Provide the [x, y] coordinate of the cell's center where the given text is located.  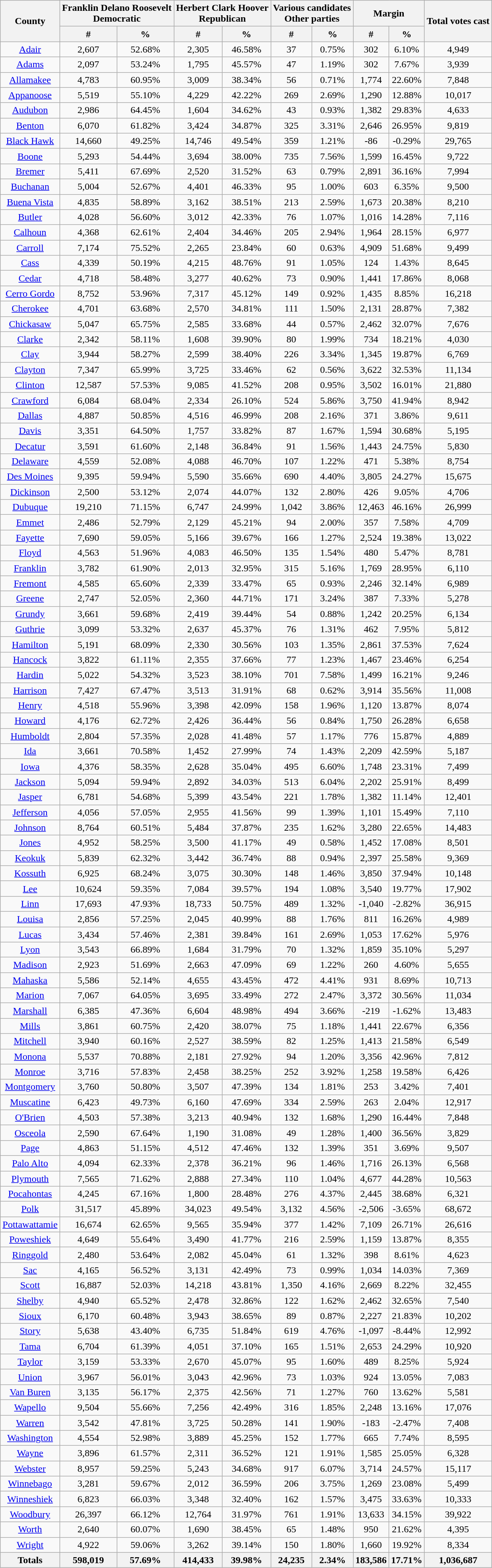
11,034 [458, 995]
3,099 [88, 629]
20.38% [407, 202]
Winnebago [30, 1484]
4.37% [333, 1194]
260 [371, 965]
55.64% [145, 1240]
48.76% [246, 263]
56.52% [145, 1270]
1.81% [333, 1087]
53.33% [145, 1362]
61.57% [145, 1453]
152 [291, 1438]
4,718 [88, 278]
5,924 [458, 1362]
5,638 [88, 1331]
3,398 [198, 706]
4,368 [88, 233]
3,502 [371, 385]
5,830 [458, 446]
46.70% [246, 461]
35.94% [246, 1224]
5,004 [88, 186]
Ida [30, 751]
2,342 [88, 339]
8,210 [458, 202]
8,355 [458, 1240]
Winneshiek [30, 1499]
1,859 [371, 950]
2.80% [333, 492]
77 [291, 660]
50.85% [145, 415]
6,568 [458, 1163]
183,586 [371, 1560]
4,376 [88, 767]
2,480 [88, 1255]
6,084 [88, 400]
10,563 [458, 1178]
7,565 [88, 1178]
24,235 [291, 1560]
47.36% [145, 1011]
11,008 [458, 690]
0.63% [333, 248]
3,944 [88, 354]
1,716 [371, 1163]
3,475 [371, 1499]
Grundy [30, 614]
52.98% [145, 1438]
61.60% [145, 446]
36.84% [246, 446]
70.58% [145, 751]
59.05% [145, 538]
74 [291, 751]
41.77% [246, 1240]
Clarke [30, 339]
2,375 [198, 1392]
Ringgold [30, 1255]
524 [291, 400]
34.81% [246, 309]
2,131 [371, 309]
37 [291, 49]
1,042 [291, 507]
32,455 [458, 1285]
3,075 [198, 873]
61 [291, 1255]
0.57% [333, 324]
34.62% [246, 110]
2,129 [198, 522]
8.61% [407, 1255]
43 [291, 110]
1.05% [333, 263]
8.25% [407, 1362]
2,458 [198, 1072]
75 [291, 1026]
31.52% [246, 171]
1.19% [333, 65]
57 [291, 736]
2.16% [333, 415]
6,321 [458, 1194]
Margin [389, 14]
39.44% [246, 614]
495 [291, 767]
8,501 [458, 843]
16,674 [88, 1224]
45.57% [246, 65]
2,248 [371, 1407]
Fremont [30, 583]
35.10% [407, 950]
263 [371, 1102]
39.67% [246, 538]
2,640 [88, 1530]
8.22% [407, 1285]
24.99% [246, 507]
26,616 [458, 1224]
6,549 [458, 1041]
37.94% [407, 873]
39,922 [458, 1514]
Shelby [30, 1301]
3,760 [88, 1087]
2,955 [198, 812]
66.12% [145, 1514]
2,527 [198, 1041]
1.21% [333, 141]
0.99% [333, 1270]
398 [371, 1255]
811 [371, 919]
4,339 [88, 263]
21.58% [407, 1041]
10,202 [458, 1316]
41.52% [246, 385]
2,663 [198, 965]
1,435 [371, 293]
3.75% [333, 1484]
Polk [30, 1209]
Palo Alto [30, 1163]
41.48% [246, 736]
Washington [30, 1438]
96 [291, 1163]
2,478 [198, 1301]
Linn [30, 904]
Howard [30, 721]
32.14% [407, 583]
51.69% [145, 965]
3,543 [88, 950]
17,693 [88, 904]
36.56% [407, 1133]
931 [371, 980]
33.47% [246, 583]
38.59% [246, 1041]
14,660 [88, 141]
1,190 [198, 1133]
Keokuk [30, 858]
60.95% [145, 80]
205 [291, 233]
3,513 [198, 690]
2,856 [88, 919]
68.24% [145, 873]
36.44% [246, 721]
3,829 [458, 1133]
27.34% [246, 1178]
57.25% [145, 919]
359 [291, 141]
1.85% [333, 1407]
5,297 [458, 950]
2,670 [198, 1362]
3,356 [371, 1056]
Floyd [30, 553]
7,110 [458, 812]
12,764 [198, 1514]
2,381 [198, 935]
Davis [30, 431]
36.74% [246, 858]
377 [291, 1224]
17,076 [458, 1407]
4,940 [88, 1301]
13.16% [407, 1407]
4,709 [458, 522]
71.15% [145, 507]
51.96% [145, 553]
Cass [30, 263]
24.27% [407, 477]
1,608 [198, 339]
Van Buren [30, 1392]
149 [291, 293]
60.48% [145, 1316]
7,067 [88, 995]
6,134 [458, 614]
26.28% [407, 721]
51.15% [145, 1148]
89 [291, 1316]
2,524 [371, 538]
52.05% [145, 599]
1,604 [198, 110]
216 [291, 1240]
111 [291, 309]
47.09% [246, 965]
Madison [30, 965]
1,467 [371, 660]
316 [291, 1407]
1.51% [333, 1346]
Lucas [30, 935]
62.61% [145, 233]
O'Brien [30, 1117]
Harrison [30, 690]
3,896 [88, 1453]
31.97% [246, 1514]
5,655 [458, 965]
0.90% [333, 278]
55.66% [145, 1407]
Delaware [30, 461]
34.68% [246, 1469]
37.53% [407, 644]
10,148 [458, 873]
15.49% [407, 812]
38.51% [246, 202]
15,675 [458, 477]
3,351 [88, 431]
2,305 [198, 49]
-3.65% [407, 1209]
2.94% [333, 233]
0.71% [333, 80]
2,861 [371, 644]
1.35% [333, 644]
58.48% [145, 278]
4,176 [88, 721]
1.28% [333, 1133]
2,181 [198, 1056]
2,148 [198, 446]
4,585 [88, 583]
Clinton [30, 385]
8,499 [458, 782]
Sac [30, 1270]
6,426 [458, 1072]
917 [291, 1469]
35.04% [246, 767]
Butler [30, 217]
1,413 [371, 1041]
45.04% [246, 1255]
2,202 [371, 782]
42.33% [246, 217]
4,245 [88, 1194]
7,690 [88, 538]
33.68% [246, 324]
67.16% [145, 1194]
9,611 [458, 415]
41.56% [246, 812]
18.21% [407, 339]
42.59% [407, 751]
426 [371, 492]
6,823 [88, 1499]
6,385 [88, 1011]
6,170 [88, 1316]
13.62% [407, 1392]
221 [291, 797]
50.19% [145, 263]
9,499 [458, 248]
6.04% [333, 782]
276 [291, 1194]
58.11% [145, 339]
42.56% [246, 1392]
-0.29% [407, 141]
53.64% [145, 1255]
2.34% [333, 1560]
57.83% [145, 1072]
67.64% [145, 1133]
5,586 [88, 980]
28.48% [246, 1194]
5,839 [88, 858]
19.77% [407, 888]
1,120 [371, 706]
65.75% [145, 324]
40.99% [246, 919]
2,209 [371, 751]
Woodbury [30, 1514]
45.07% [246, 1362]
462 [371, 629]
315 [291, 568]
1.50% [333, 309]
0.95% [333, 385]
60.75% [145, 1026]
26,999 [458, 507]
1,053 [371, 935]
22.65% [407, 827]
0.62% [333, 690]
30.68% [407, 431]
1,036,687 [458, 1560]
4.76% [333, 1331]
Taylor [30, 1362]
1,795 [198, 65]
12,587 [88, 385]
269 [291, 95]
6,989 [458, 583]
41.94% [407, 400]
Page [30, 1148]
Mitchell [30, 1041]
19,210 [88, 507]
-183 [371, 1423]
3,967 [88, 1377]
19.38% [407, 538]
Plymouth [30, 1178]
8,781 [458, 553]
21.62% [407, 1530]
Kossuth [30, 873]
68.09% [145, 644]
194 [291, 888]
761 [291, 1514]
Henry [30, 706]
3.42% [407, 1087]
2,028 [198, 736]
25.05% [407, 1453]
2,419 [198, 614]
43.40% [145, 1331]
1.54% [333, 553]
1.00% [333, 186]
13.05% [407, 1377]
1.31% [333, 629]
5.86% [333, 400]
32.86% [246, 1301]
Wayne [30, 1453]
2.00% [333, 522]
2,265 [198, 248]
8,645 [458, 263]
42.09% [246, 706]
63.68% [145, 309]
2,012 [198, 1484]
34.87% [246, 125]
4,094 [88, 1163]
58.27% [145, 354]
9.05% [407, 492]
5,499 [458, 1484]
12,917 [458, 1102]
103 [291, 644]
924 [371, 1377]
39.98% [246, 1560]
66.03% [145, 1499]
8.85% [407, 293]
25.91% [407, 782]
3,542 [88, 1423]
141 [291, 1423]
17.08% [407, 843]
3,782 [88, 568]
1.08% [333, 888]
34.03% [246, 782]
3,943 [198, 1316]
4.60% [407, 965]
1.04% [333, 1178]
7,540 [458, 1301]
9,500 [458, 186]
32.40% [246, 1499]
12,401 [458, 797]
60.16% [145, 1041]
0.79% [333, 171]
7,347 [88, 370]
1.99% [333, 339]
Monroe [30, 1072]
10,333 [458, 1499]
6,110 [458, 568]
2,445 [371, 1194]
Cedar [30, 278]
47.81% [145, 1423]
Jones [30, 843]
Story [30, 1331]
6,781 [88, 797]
Adair [30, 49]
32.65% [407, 1301]
4,952 [88, 843]
7,256 [198, 1407]
3,372 [371, 995]
4,922 [88, 1545]
47.93% [145, 904]
3.24% [333, 599]
13,022 [458, 538]
32.53% [407, 370]
82 [291, 1041]
5,411 [88, 171]
Montgomery [30, 1087]
2,520 [198, 171]
24.57% [407, 1469]
9,565 [198, 1224]
Buchanan [30, 186]
Hardin [30, 675]
0.88% [333, 614]
9,085 [198, 385]
61.11% [145, 660]
1,964 [371, 233]
3,012 [198, 217]
5,022 [88, 675]
7,499 [458, 767]
3,914 [371, 690]
26.95% [407, 125]
5,812 [458, 629]
6,254 [458, 660]
39.90% [246, 339]
1,242 [371, 614]
4,028 [88, 217]
13,483 [458, 1011]
Emmet [30, 522]
8,957 [88, 1469]
6.35% [407, 186]
26.71% [407, 1224]
6,925 [88, 873]
1,748 [371, 767]
165 [291, 1346]
9,722 [458, 156]
56.01% [145, 1377]
7.74% [407, 1438]
171 [291, 599]
2,888 [198, 1178]
760 [371, 1392]
2,500 [88, 492]
598,019 [88, 1560]
2,330 [198, 644]
3,159 [88, 1362]
41.17% [246, 843]
272 [291, 995]
2,397 [371, 858]
37.87% [246, 827]
4,655 [198, 980]
2,599 [198, 354]
40.62% [246, 278]
Johnson [30, 827]
-2,506 [371, 1209]
58.89% [145, 202]
1,750 [371, 721]
4,215 [198, 263]
62.33% [145, 1163]
38.68% [407, 1194]
665 [371, 1438]
61.90% [145, 568]
4,783 [88, 80]
33.63% [407, 1499]
3,281 [88, 1484]
3,507 [198, 1087]
-219 [371, 1011]
4,909 [371, 248]
80 [291, 339]
8,764 [88, 827]
Tama [30, 1346]
4,949 [458, 49]
65.60% [145, 583]
57.38% [145, 1117]
46.50% [246, 553]
9,507 [458, 1148]
12,992 [458, 1331]
31.79% [246, 950]
Cherokee [30, 309]
Jasper [30, 797]
0.94% [333, 858]
9,246 [458, 675]
35.66% [246, 477]
1.67% [333, 431]
-1.62% [407, 1011]
64.50% [145, 431]
6,704 [88, 1346]
5,581 [458, 1392]
619 [291, 1331]
Audubon [30, 110]
3,861 [88, 1026]
45.21% [246, 522]
Various candidatesOther parties [312, 14]
2,570 [198, 309]
28.87% [407, 309]
51.68% [407, 248]
4,083 [198, 553]
8,752 [88, 293]
8,334 [458, 1545]
6,328 [458, 1453]
4,516 [198, 415]
Appanoose [30, 95]
6,423 [88, 1102]
150 [291, 1545]
67.47% [145, 690]
2,628 [198, 767]
54.44% [145, 156]
5,293 [88, 156]
66.89% [145, 950]
45.89% [145, 1209]
1.48% [333, 1530]
16.21% [407, 675]
39.84% [246, 935]
3,135 [88, 1392]
16.44% [407, 1117]
64.05% [145, 995]
17.71% [407, 1560]
2,355 [198, 660]
48.98% [246, 1011]
3,591 [88, 446]
2,082 [198, 1255]
50.28% [246, 1423]
Dubuque [30, 507]
480 [371, 553]
12.88% [407, 95]
6,735 [198, 1331]
1,757 [198, 431]
15.87% [407, 736]
1,660 [371, 1545]
27.99% [246, 751]
Worth [30, 1530]
38.40% [246, 354]
7,427 [88, 690]
10,920 [458, 1346]
52.68% [145, 49]
6,356 [458, 1026]
47.39% [246, 1087]
59.67% [145, 1484]
14.03% [407, 1270]
1.76% [333, 919]
3,434 [88, 935]
1,599 [371, 156]
Black Hawk [30, 141]
50.80% [145, 1087]
38.45% [246, 1530]
121 [291, 1453]
County [30, 21]
29.83% [407, 110]
1,594 [371, 431]
34.46% [246, 233]
Calhoun [30, 233]
45.25% [246, 1438]
Allamakee [30, 80]
7,116 [458, 217]
3,750 [371, 400]
17.86% [407, 278]
6,604 [198, 1011]
31.91% [246, 690]
2,923 [88, 965]
0.84% [333, 721]
64.45% [145, 110]
8.69% [407, 980]
4,554 [88, 1438]
52.79% [145, 522]
4.40% [333, 477]
16,218 [458, 293]
45.37% [246, 629]
Herbert Clark HooverRepublican [223, 14]
1.25% [333, 1041]
1,684 [198, 950]
Clay [30, 354]
494 [291, 1011]
Muscatine [30, 1102]
19.87% [407, 354]
75.52% [145, 248]
Chickasaw [30, 324]
9,369 [458, 858]
Hamilton [30, 644]
38.25% [246, 1072]
134 [291, 1087]
1.90% [333, 1423]
4.16% [333, 1285]
4,401 [198, 186]
3,213 [198, 1117]
3,442 [198, 858]
Franklin [30, 568]
162 [291, 1499]
3,850 [371, 873]
46.33% [246, 186]
513 [291, 782]
4,395 [458, 1530]
19.92% [407, 1545]
47.46% [246, 1148]
10,713 [458, 980]
60.07% [145, 1530]
5.38% [407, 461]
4,503 [88, 1117]
4,989 [458, 919]
54.68% [145, 797]
8,074 [458, 706]
3,540 [371, 888]
39.14% [246, 1545]
21.83% [407, 1316]
14,746 [198, 141]
61.82% [145, 125]
1.23% [333, 660]
3,132 [291, 1209]
7.33% [407, 599]
1,034 [371, 1270]
19.58% [407, 1072]
Webster [30, 1469]
68.04% [145, 400]
-1,097 [371, 1331]
24.75% [407, 446]
44.28% [407, 1178]
37.10% [246, 1346]
58.35% [145, 767]
Jefferson [30, 812]
1,673 [371, 202]
32.07% [407, 324]
7,109 [371, 1224]
38.07% [246, 1026]
701 [291, 675]
10,624 [88, 888]
44 [291, 324]
16.01% [407, 385]
52.03% [145, 1285]
10,017 [458, 95]
Adams [30, 65]
62.32% [145, 858]
7,994 [458, 171]
6,977 [458, 233]
4,165 [88, 1270]
6.60% [333, 767]
5,094 [88, 782]
Buena Vista [30, 202]
3,490 [198, 1240]
67.69% [145, 171]
7,369 [458, 1270]
44.71% [246, 599]
Boone [30, 156]
Decatur [30, 446]
4,887 [88, 415]
3,939 [458, 65]
Warren [30, 1423]
7.56% [333, 156]
46.16% [407, 507]
235 [291, 827]
68,672 [458, 1209]
63 [291, 171]
4,512 [198, 1148]
9,819 [458, 125]
3,716 [88, 1072]
3,009 [198, 80]
Guthrie [30, 629]
59.25% [145, 1469]
1,690 [198, 1530]
38.00% [246, 156]
1.57% [333, 1499]
4,051 [198, 1346]
34,023 [198, 1209]
70.88% [145, 1056]
5,195 [458, 431]
37.66% [246, 660]
Dallas [30, 415]
33.49% [246, 995]
1,269 [371, 1484]
1.96% [333, 706]
2,339 [198, 583]
Humboldt [30, 736]
Scott [30, 1285]
5,187 [458, 751]
0.87% [333, 1316]
20.25% [407, 614]
2,097 [88, 65]
0.56% [333, 370]
36.21% [246, 1163]
1,443 [371, 446]
35.56% [407, 690]
603 [371, 186]
31,517 [88, 1209]
3,162 [198, 202]
3.31% [333, 125]
43.54% [246, 797]
Greene [30, 599]
471 [371, 461]
Cerro Gordo [30, 293]
1,258 [371, 1072]
1,585 [371, 1453]
7.95% [407, 629]
8,068 [458, 278]
5,537 [88, 1056]
14.28% [407, 217]
7,084 [198, 888]
3.69% [407, 1148]
1,774 [371, 80]
5.16% [333, 568]
1.03% [333, 1377]
9,504 [88, 1407]
54 [291, 614]
2,404 [198, 233]
8,942 [458, 400]
52.67% [145, 186]
-1,040 [371, 904]
690 [291, 477]
Mahaska [30, 980]
38.65% [246, 1316]
950 [371, 1530]
7,317 [198, 293]
Total votes cast [458, 21]
2,074 [198, 492]
16,887 [88, 1285]
87 [291, 431]
22.60% [407, 80]
6.07% [333, 1469]
Franklin Delano RooseveltDemocratic [117, 14]
1,499 [371, 675]
166 [291, 538]
351 [371, 1148]
30.30% [246, 873]
13,633 [371, 1514]
60.51% [145, 827]
5,399 [198, 797]
3.92% [333, 1072]
57.46% [145, 935]
1,159 [371, 1240]
1,101 [371, 812]
1.78% [333, 797]
4,056 [88, 812]
Pottawattamie [30, 1224]
0.58% [333, 843]
2,227 [371, 1316]
3,348 [198, 1499]
22.67% [407, 1026]
161 [291, 935]
8,595 [458, 1438]
Bremer [30, 171]
42.22% [246, 95]
1,769 [371, 568]
5,484 [198, 827]
57.69% [145, 1560]
3,622 [371, 370]
Dickinson [30, 492]
325 [291, 125]
4,559 [88, 461]
6,070 [88, 125]
68 [291, 690]
Totals [30, 1560]
5,976 [458, 935]
71 [291, 1392]
3,500 [198, 843]
44.07% [246, 492]
69 [291, 965]
5,191 [88, 644]
6,658 [458, 721]
2.47% [333, 995]
Clayton [30, 370]
62.65% [145, 1224]
2,378 [198, 1163]
Wapello [30, 1407]
7,624 [458, 644]
38.10% [246, 675]
3,822 [88, 660]
43.81% [246, 1285]
0.92% [333, 293]
4,563 [88, 553]
40.94% [246, 1117]
7,408 [458, 1423]
4,030 [458, 339]
1,345 [371, 354]
54.32% [145, 675]
3,280 [371, 827]
23.46% [407, 660]
4.56% [333, 1209]
7,676 [458, 324]
1.18% [333, 1026]
253 [371, 1087]
65.52% [145, 1301]
7.67% [407, 65]
14,483 [458, 827]
31.08% [246, 1133]
2,646 [371, 125]
59.06% [145, 1545]
52.14% [145, 980]
57.35% [145, 736]
-2.82% [407, 904]
2,426 [198, 721]
387 [371, 599]
Fayette [30, 538]
2,891 [371, 171]
Des Moines [30, 477]
60 [291, 248]
33.46% [246, 370]
357 [371, 522]
4,649 [88, 1240]
39.57% [246, 888]
11,134 [458, 370]
2,892 [198, 782]
Osceola [30, 1133]
26.10% [246, 400]
28.95% [407, 568]
1.80% [333, 1545]
56.17% [145, 1392]
1.20% [333, 1056]
735 [291, 156]
5.47% [407, 553]
5,278 [458, 599]
2,585 [198, 324]
252 [291, 1072]
0.75% [333, 49]
61.39% [145, 1346]
1,350 [291, 1285]
49.73% [145, 1102]
Lyon [30, 950]
2,637 [198, 629]
334 [291, 1102]
110 [291, 1178]
17.62% [407, 935]
3,523 [198, 675]
3,940 [88, 1041]
1,800 [198, 1194]
29,765 [458, 141]
2.04% [407, 1102]
-86 [371, 141]
Mills [30, 1026]
5,243 [198, 1469]
3,694 [198, 156]
23.84% [246, 248]
Benton [30, 125]
24.29% [407, 1346]
50.75% [246, 904]
57.53% [145, 385]
53.12% [145, 492]
1.07% [333, 217]
25.58% [407, 858]
47.69% [246, 1102]
53.32% [145, 629]
23.31% [407, 767]
16.26% [407, 919]
45.12% [246, 293]
23.08% [407, 1484]
5,519 [88, 95]
Pocahontas [30, 1194]
2,420 [198, 1026]
7,382 [458, 309]
38.34% [246, 80]
49.25% [145, 141]
1.17% [333, 736]
65.99% [145, 370]
122 [291, 1301]
21,880 [458, 385]
53.24% [145, 65]
Louisa [30, 919]
55.10% [145, 95]
Monona [30, 1056]
3,277 [198, 278]
2,311 [198, 1453]
4.41% [333, 980]
52.08% [145, 461]
18,733 [198, 904]
213 [291, 202]
4,677 [371, 1178]
4,706 [458, 492]
Carroll [30, 248]
2,607 [88, 49]
135 [291, 553]
4,088 [198, 461]
Union [30, 1377]
Marshall [30, 1011]
371 [371, 415]
36.59% [246, 1484]
5,047 [88, 324]
33.82% [246, 431]
58.25% [145, 843]
16.45% [407, 156]
36.52% [246, 1453]
Hancock [30, 660]
2,669 [371, 1285]
7,401 [458, 1087]
34.15% [407, 1514]
3,043 [198, 1377]
15,117 [458, 1469]
7,083 [458, 1377]
Lee [30, 888]
Iowa [30, 767]
4,701 [88, 309]
46.58% [246, 49]
55.96% [145, 706]
6,160 [198, 1102]
46.99% [246, 415]
4,623 [458, 1255]
1.60% [333, 1362]
2,486 [88, 522]
4,835 [88, 202]
59.35% [145, 888]
414,433 [198, 1560]
99 [291, 812]
32.95% [246, 568]
28.15% [407, 233]
-8.44% [407, 1331]
6,769 [458, 354]
6.10% [407, 49]
3,714 [371, 1469]
3,131 [198, 1270]
2,804 [88, 736]
3.66% [333, 1011]
Crawford [30, 400]
26,397 [88, 1514]
2,246 [371, 583]
36.16% [407, 171]
107 [291, 461]
2,334 [198, 400]
158 [291, 706]
59.68% [145, 614]
3.34% [333, 354]
53.96% [145, 293]
7,174 [88, 248]
2,986 [88, 110]
43.45% [246, 980]
1.68% [333, 1117]
3,695 [198, 995]
1.77% [333, 1438]
734 [371, 339]
4,633 [458, 110]
5,590 [198, 477]
3,889 [198, 1438]
17,902 [458, 888]
47 [291, 65]
9,395 [88, 477]
2,360 [198, 599]
57.05% [145, 812]
2,653 [371, 1346]
1.56% [333, 446]
70 [291, 950]
2,013 [198, 568]
124 [371, 263]
1,016 [371, 217]
Marion [30, 995]
26.13% [407, 1163]
8,754 [458, 461]
6,747 [198, 507]
Wright [30, 1545]
12,463 [371, 507]
62.72% [145, 721]
27.92% [246, 1056]
776 [371, 736]
-2.47% [407, 1423]
Sioux [30, 1316]
4,863 [88, 1148]
Jackson [30, 782]
3,424 [198, 125]
56.60% [145, 217]
36,915 [458, 904]
206 [291, 1484]
5,166 [198, 538]
2,045 [198, 919]
4,889 [458, 736]
4,229 [198, 95]
51.84% [246, 1331]
1.42% [333, 1224]
3,805 [371, 477]
3,262 [198, 1545]
7,812 [458, 1056]
4,518 [88, 706]
1,400 [371, 1133]
Poweshiek [30, 1240]
62 [291, 370]
2,590 [88, 1133]
2,747 [88, 599]
14,218 [198, 1285]
472 [291, 980]
11.14% [407, 797]
71.62% [145, 1178]
226 [291, 354]
148 [291, 873]
